Capture the cell that displays the provided text and extract its [X, Y] central coordinate. 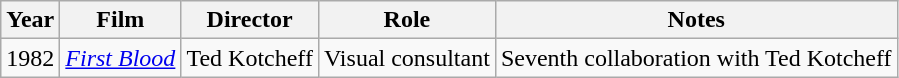
Film [120, 20]
Ted Kotcheff [250, 58]
Seventh collaboration with Ted Kotcheff [696, 58]
Role [406, 20]
Director [250, 20]
Visual consultant [406, 58]
Year [30, 20]
First Blood [120, 58]
1982 [30, 58]
Notes [696, 20]
